Search for the cell housing the specified text and yield its (x, y) center coordinate. 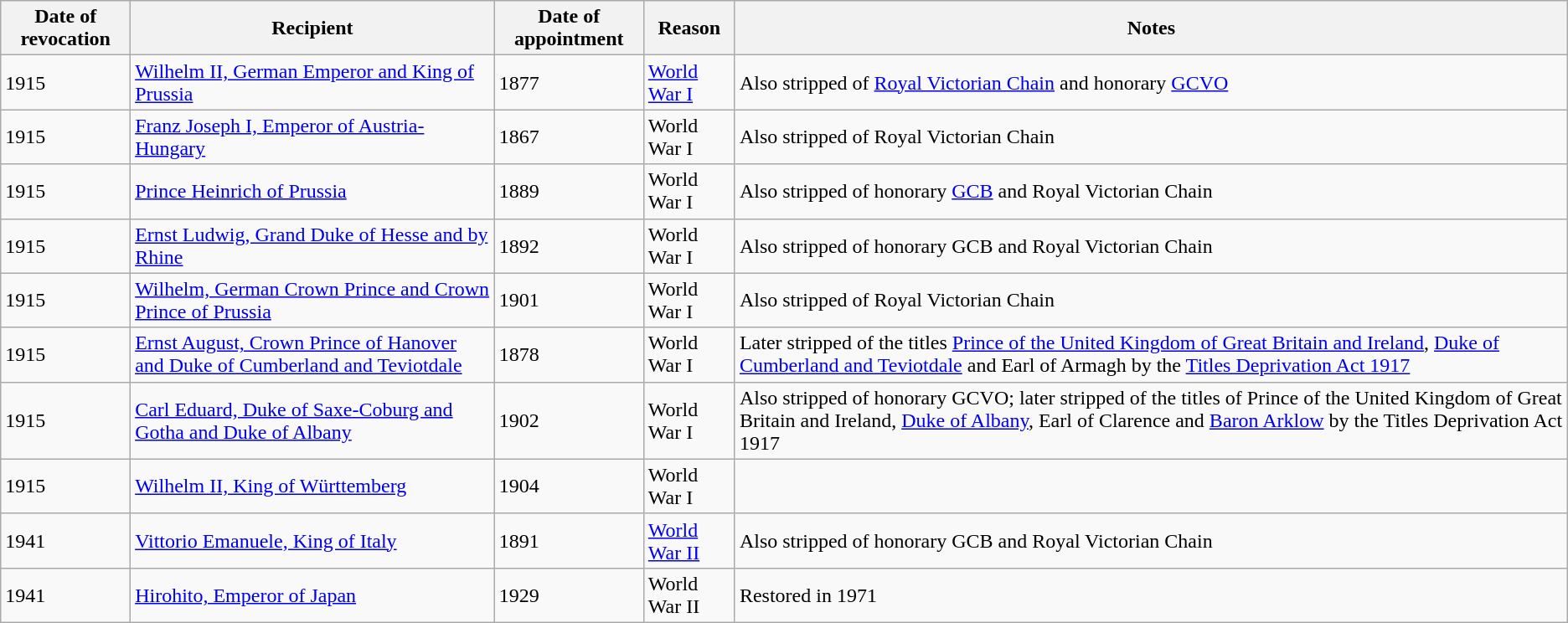
Vittorio Emanuele, King of Italy (313, 541)
1904 (569, 486)
Notes (1151, 28)
Carl Eduard, Duke of Saxe-Coburg and Gotha and Duke of Albany (313, 420)
1878 (569, 355)
1901 (569, 300)
1877 (569, 82)
Wilhelm II, King of Württemberg (313, 486)
1867 (569, 137)
1902 (569, 420)
Restored in 1971 (1151, 595)
1892 (569, 246)
Date of appointment (569, 28)
Hirohito, Emperor of Japan (313, 595)
Also stripped of Royal Victorian Chain and honorary GCVO (1151, 82)
1891 (569, 541)
Reason (689, 28)
Prince Heinrich of Prussia (313, 191)
Wilhelm, German Crown Prince and Crown Prince of Prussia (313, 300)
Ernst August, Crown Prince of Hanover and Duke of Cumberland and Teviotdale (313, 355)
1929 (569, 595)
Ernst Ludwig, Grand Duke of Hesse and by Rhine (313, 246)
1889 (569, 191)
Wilhelm II, German Emperor and King of Prussia (313, 82)
Recipient (313, 28)
Franz Joseph I, Emperor of Austria-Hungary (313, 137)
Date of revocation (65, 28)
